Find where the given text appears and provide that cell's center as [X, Y] coordinate. 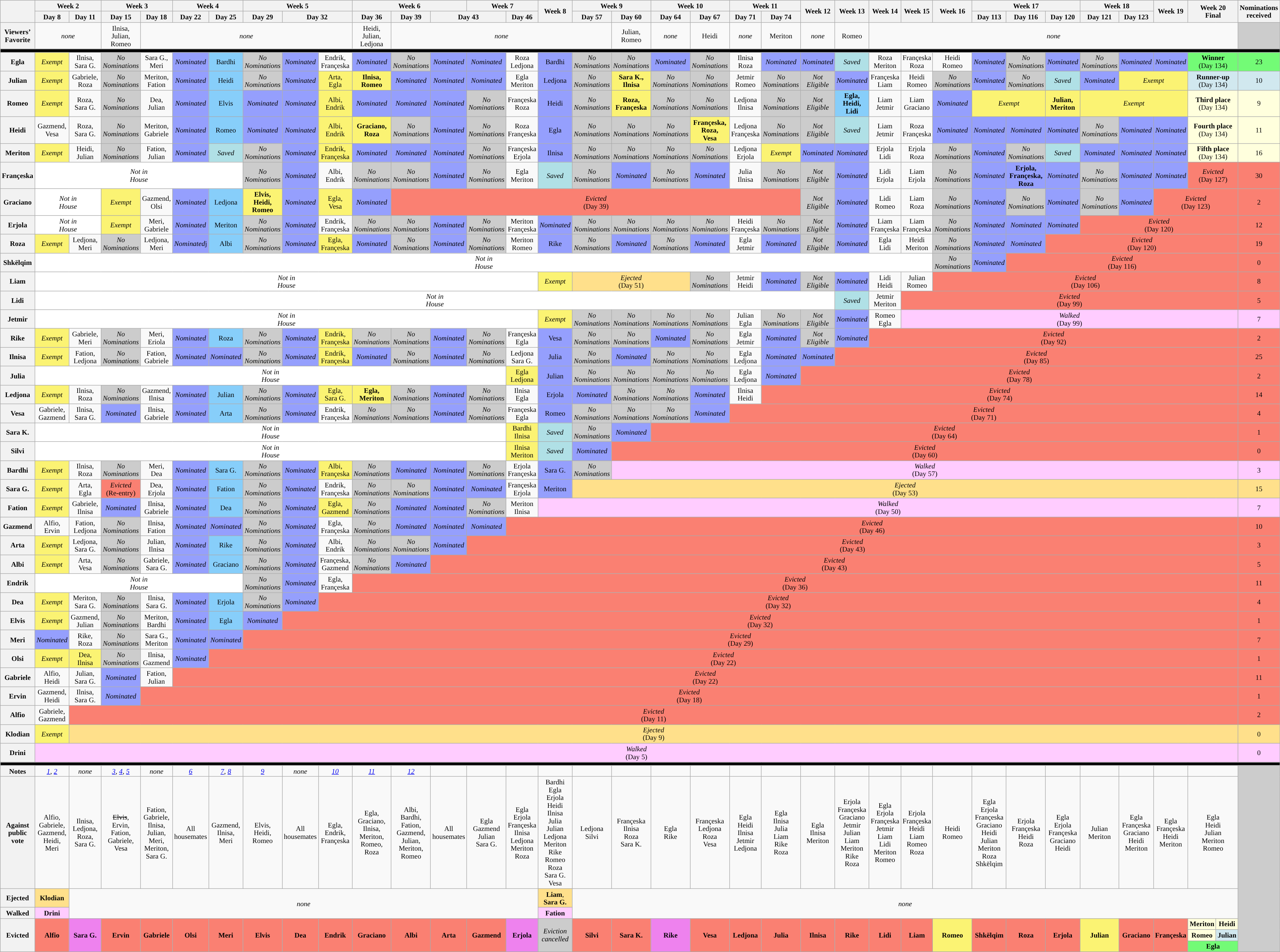
EglaFrançeskaGracianoHeidiMeriton [1136, 833]
Day 18 [157, 17]
Dea,Ilnisa [85, 658]
FrançeskaLiam [885, 81]
RozaLedjona [522, 61]
Day 116 [1026, 17]
Day 123 [1136, 17]
EglaLidi [885, 244]
Meriton,Bardhi [157, 621]
Evicted(Day 29) [741, 639]
Week 2 [68, 6]
Walked(Day 5) [636, 753]
16 [1259, 152]
Walked(Day 99) [1070, 319]
Ilnisa,Fation [157, 526]
Ejected(Day 9) [654, 734]
Gazmend,Vesa [52, 130]
Heidi,Julian [85, 152]
EglaIlnisaJuliaLiamRikeRoza [781, 833]
MeritonIlnisa [522, 508]
Evicted(Day 92) [1053, 338]
ErjolaFrançeskaHeidiLiamRomeoRoza [917, 833]
Gazmend,Heidi [52, 696]
LedjonaSilvi [592, 833]
Week 3 [137, 6]
ErjolaFrançeskaGracianoJetmirJulianLiamMeritonRikeRoza [852, 833]
Notes [18, 771]
Nominatedj [190, 244]
Day 60 [631, 17]
8 [1259, 281]
Egla,Vesa [335, 202]
Week 20Final [1213, 11]
Week 13 [852, 11]
IlnisaRoza [745, 61]
Day 121 [1100, 17]
Day 71 [745, 17]
Ledjona,Sara G. [85, 545]
Day 36 [372, 17]
Sara K.,Ilnisa [631, 81]
Day 39 [411, 17]
ErjolaFrançeskaHeidiRoza [1026, 833]
ErjolaFrançeska [522, 470]
JulianMeriton [1100, 833]
Evicted(Day 11) [654, 715]
Day 120 [1063, 17]
LedjonaIlnisa [745, 103]
6 [190, 771]
LidiHeidi [885, 281]
EglaIlnisaMeriton [818, 833]
Day 43 [469, 17]
Alfio,Ervin [52, 526]
JuliaIlnisa [745, 175]
JetmirHeidi [745, 281]
EglaErjolaFrançeskaJetmirLiamLidiMeritonRomeo [885, 833]
Françeska,Roza,Vesa [710, 130]
Meriton,Fation [157, 81]
Evicted(Day 106) [1086, 281]
Egla,Gazmend [335, 508]
Heidi,Julian,Ledjona [372, 36]
JetmirMeriton [885, 300]
Dea,Erjola [157, 488]
Week 19 [1171, 11]
Fation,Gabriele [157, 357]
Egla,Heidi,Lidi [852, 103]
Fourth place(Day 134) [1213, 130]
Week 16 [952, 11]
14 [1259, 395]
Winner(Day 134) [1213, 61]
Julian,Meriton [1063, 103]
BardhiEglaErjolaHeidiIlnisaJuliaJulianLedjonaMeritonRikeRomeoRozaSara G.Vesa [555, 833]
HeidiMeriton [917, 244]
Liam,Sara G. [555, 898]
IlnisaMeriton [522, 451]
RozaMeriton [885, 61]
Arta,Vesa [85, 564]
JulianRomeo [917, 281]
EglaHeidiIlnisaJetmirLedjona [745, 833]
Day 22 [190, 17]
Fifth place(Day 134) [1213, 152]
Evicted(Day 123) [1195, 202]
FrançeskaIlnisaRozaSara K. [631, 833]
Day 29 [263, 17]
Gabriele,Roza [85, 81]
Evicted(Day 78) [1019, 375]
Week 12 [818, 11]
MeritonRomeo [522, 244]
Ilnisa,Ledjona,Roza,Sara G. [85, 833]
Walked [18, 913]
Jetmir [18, 319]
Day 64 [671, 17]
7, 8 [226, 771]
Evicted(Day 36) [795, 583]
ErjolaRoza [917, 152]
Meri,Eriola [157, 338]
Gazmend,Julian [85, 621]
EglaRike [671, 833]
Evicted(Day 99) [1070, 300]
Fation,Gabriele,Ilnisa,Julian,Meri,Meriton,Sara G. [157, 833]
LiamGraciano [917, 103]
Egla,Graciano,Ilnisa,Meriton,Romeo,Roza [372, 833]
Runner-up(Day 134) [1213, 81]
Day 32 [317, 17]
IlnisaEgla [522, 395]
Evicted(Day 74) [999, 395]
Day 15 [121, 17]
Ilnisa,Romeo [372, 81]
Week 17 [1026, 6]
19 [1259, 244]
RomeoEgla [885, 319]
Albi,Françeska [335, 470]
EglaHeidiJulianMeritonRomeo [1213, 833]
Week 4 [208, 6]
Ejected(Day 51) [631, 281]
Nominationsreceived [1259, 11]
Gabriele,Meri [85, 338]
Rike,Roza [85, 639]
Elvis,Ervin,Fation,Gabriele,Vesa [121, 833]
Evicted(Day 46) [872, 526]
Third place(Day 134) [1213, 103]
HeidiFrançeska [745, 225]
Week 10 [690, 6]
EglaErjolaFrançeskaGracianoHeidi [1063, 833]
Julian,Romeo [631, 36]
Sara G.,Meriton [157, 639]
Week 7 [502, 6]
Week 15 [917, 11]
Againstpublic vote [18, 833]
Erjola,Françeska,Roza [1026, 175]
Evicted(Day 71) [984, 413]
Walked(Day 50) [888, 508]
Week 9 [612, 6]
Graciano,Roza [372, 130]
Egla,Endrik,Françeska [335, 833]
Day 113 [989, 17]
3, 4, 5 [121, 771]
Day 8 [52, 17]
Julian,Ilnisa [157, 545]
23 [1259, 61]
Day 57 [592, 17]
LedjonaErjola [745, 152]
Day 67 [710, 17]
Day 74 [781, 17]
Alfio,Gabriele,Gazmend,Heidi,Meri [52, 833]
Week 5 [297, 6]
Egla,Meriton [372, 395]
Evicted(Re-entry) [121, 488]
Week 6 [409, 6]
FrançeskaLedjonaRozaVesa [710, 833]
Meri,Gabriele [157, 225]
Evicted(Day 18) [689, 696]
1, 2 [52, 771]
Viewers’Favorite [18, 36]
Gazmend,Ilnisa [157, 395]
EglaErjolaFrançeskaGracianoHeidiJulianMeritonRozaShkëlqim [989, 833]
Evicted(Day 39) [596, 202]
IlnisaHeidi [745, 395]
Day 46 [522, 17]
Week 11 [765, 6]
Evicted(Day 64) [945, 432]
Françeska,Gazmend [335, 564]
Ilnisa,Gazmend [157, 658]
LiamRoza [917, 202]
Julian,Sara G. [85, 677]
LidiRomeo [885, 202]
Evicted(Day 127) [1213, 175]
BardhiIlnisa [522, 432]
EglaFrançeskaHeidiMeriton [1171, 833]
ErjolaLidi [885, 152]
EglaErjolaFrançeskaIlnisaLedjonaMeritonRoza [522, 833]
Gazmend,Ilnisa,Meri [226, 833]
Meriton,Gabriele [157, 130]
Egla,Sara G. [335, 395]
MeritonFrançeska [522, 225]
Albi,Bardhi,Fation,Gazmend,Julian,Meriton,Romeo [411, 833]
Roza,Françeska [631, 103]
LiamErjola [917, 175]
Ilnisa,Julian,Romeo [121, 36]
Evicted [18, 935]
Alfio,Heidi [52, 677]
25 [1259, 357]
30 [1259, 175]
Meri,Dea [157, 470]
Day 11 [85, 17]
Dea,Julian [157, 103]
Ejected(Day 53) [905, 488]
Evicted(Day 60) [925, 451]
LidiErjola [885, 175]
Meriton,Sara G. [85, 602]
Ejected [18, 898]
Day 25 [226, 17]
Gabriele,Sara G. [157, 564]
Week 8 [555, 11]
Walked(Day 57) [925, 470]
Sara G.,Meri [157, 61]
JulianEgla [745, 319]
Evictioncancelled [555, 935]
15 [1259, 488]
Gazmend,Olsi [157, 202]
Week 18 [1117, 6]
EglaGazmendJulianSara G. [487, 833]
Week 14 [885, 11]
JetmirRomeo [745, 81]
Evicted(Day 116) [1122, 262]
Evicted(Day 85) [1036, 357]
LedjonaSara G. [522, 357]
Gabriele,Ilnisa [85, 508]
LedjonaFrançeska [745, 130]
